Pinpoint the cell where the given text exists, returning its (x, y) midpoint coordinate. 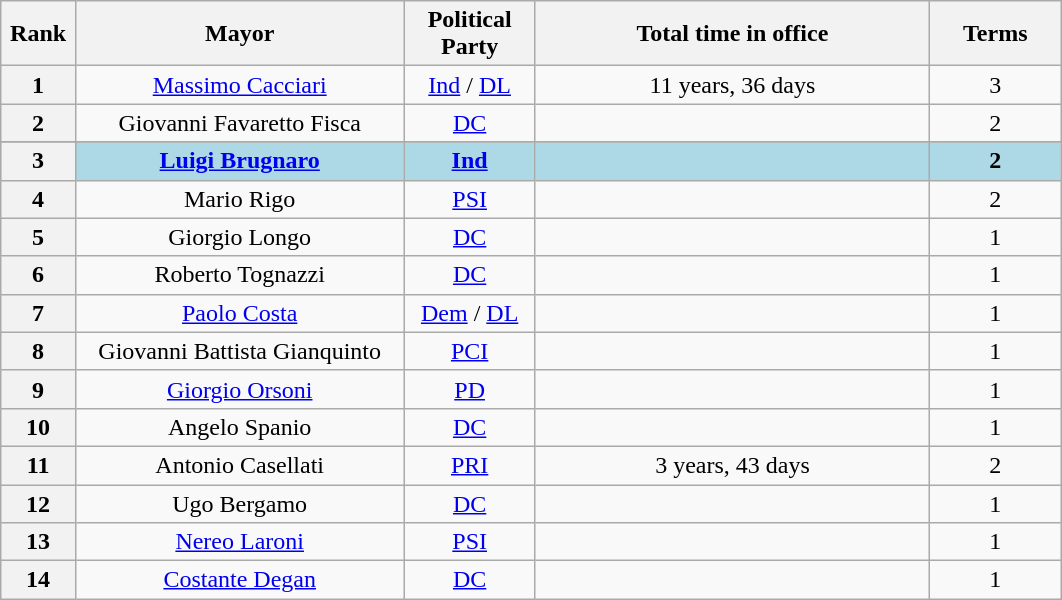
PD (470, 389)
Mario Rigo (239, 199)
Angelo Spanio (239, 427)
PRI (470, 465)
Terms (996, 34)
Antonio Casellati (239, 465)
Ind / DL (470, 85)
Massimo Cacciari (239, 85)
Political Party (470, 34)
3 years, 43 days (732, 465)
Ugo Bergamo (239, 503)
Giorgio Longo (239, 237)
Giovanni Favaretto Fisca (239, 123)
5 (38, 237)
Nereo Laroni (239, 542)
9 (38, 389)
Luigi Brugnaro (239, 161)
Total time in office (732, 34)
8 (38, 351)
10 (38, 427)
4 (38, 199)
Costante Degan (239, 580)
Mayor (239, 34)
Giorgio Orsoni (239, 389)
11 (38, 465)
11 years, 36 days (732, 85)
6 (38, 275)
Paolo Costa (239, 313)
Roberto Tognazzi (239, 275)
Giovanni Battista Gianquinto (239, 351)
Rank (38, 34)
Ind (470, 161)
14 (38, 580)
Dem / DL (470, 313)
7 (38, 313)
13 (38, 542)
12 (38, 503)
PCI (470, 351)
